Detect which cell encompasses the target text, then output its (X, Y) center coordinate. 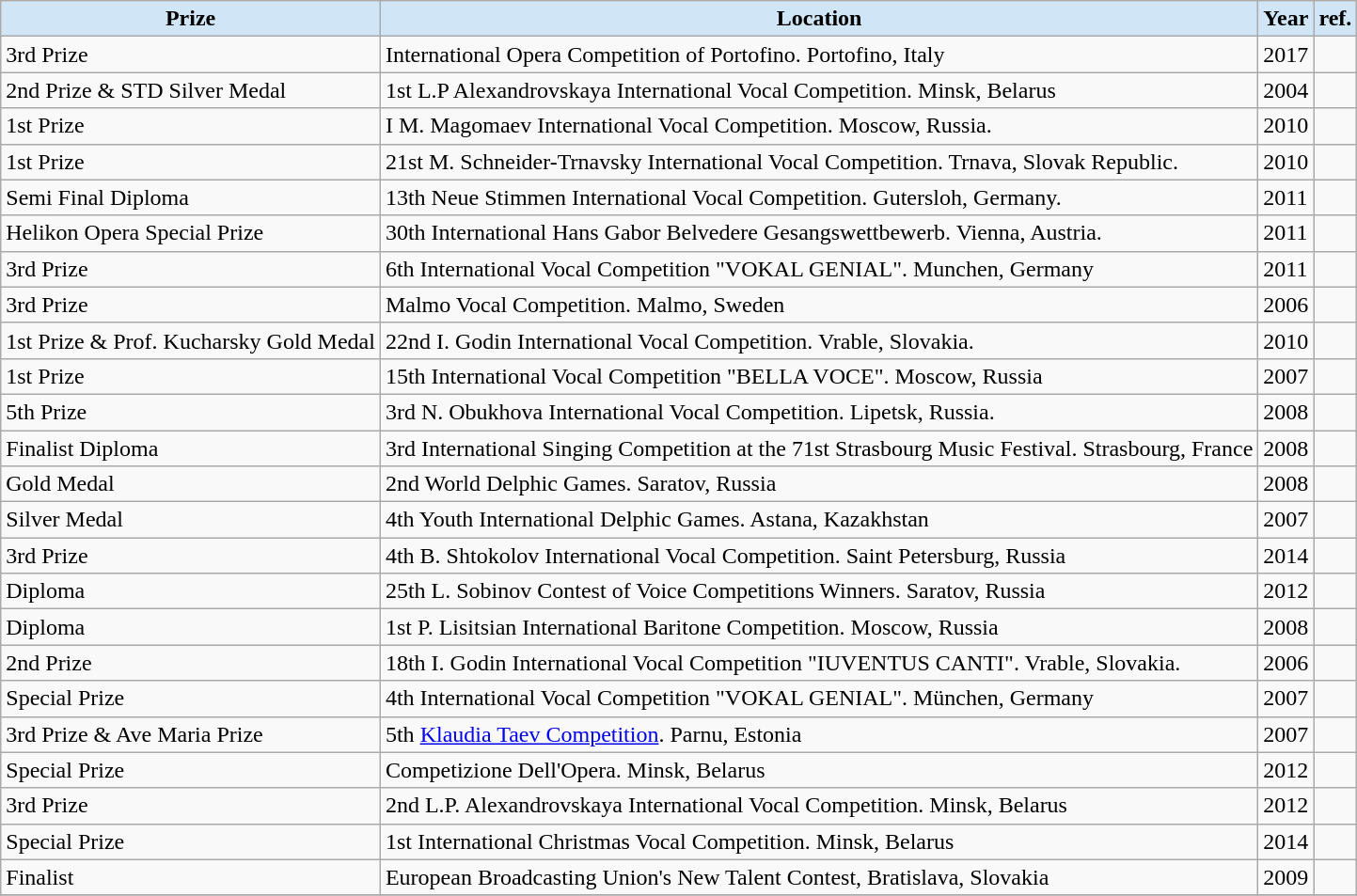
1st International Christmas Vocal Competition. Minsk, Belarus (818, 841)
30th International Hans Gabor Belvedere Gesangswettbewerb. Vienna, Austria. (818, 233)
Finalist (191, 877)
22nd I. Godin International Vocal Competition. Vrable, Slovakia. (818, 340)
ref. (1335, 19)
13th Neue Stimmen International Vocal Competition. Gutersloh, Germany. (818, 197)
4th B. Shtokolov International Vocal Competition. Saint Petersburg, Russia (818, 556)
3rd N. Obukhova International Vocal Competition. Lipetsk, Russia. (818, 412)
1st L.P Alexandrovskaya International Vocal Competition. Minsk, Belarus (818, 90)
3rd Prize & Ave Maria Prize (191, 734)
2017 (1286, 55)
1st Prize & Prof. Kucharsky Gold Medal (191, 340)
15th International Vocal Competition "BELLA VOCE". Moscow, Russia (818, 376)
5th Klaudia Taev Competition. Parnu, Estonia (818, 734)
2nd Prize (191, 663)
6th International Vocal Competition "VOKAL GENIAL". Munchen, Germany (818, 269)
4th Youth International Delphic Games. Astana, Kazakhstan (818, 520)
2nd World Delphic Games. Saratov, Russia (818, 484)
I M. Magomaev International Vocal Competition. Moscow, Russia. (818, 126)
18th I. Godin International Vocal Competition "IUVENTUS CANTI". Vrable, Slovakia. (818, 663)
3rd International Singing Competition at the 71st Strasbourg Music Festival. Strasbourg, France (818, 448)
5th Prize (191, 412)
European Broadcasting Union's New Talent Contest, Bratislava, Slovakia (818, 877)
Finalist Diploma (191, 448)
Location (818, 19)
Semi Final Diploma (191, 197)
25th L. Sobinov Contest of Voice Competitions Winners. Saratov, Russia (818, 591)
2004 (1286, 90)
Helikon Opera Special Prize (191, 233)
International Opera Competition of Portofino. Portofino, Italy (818, 55)
1st P. Lisitsian International Baritone Competition. Moscow, Russia (818, 627)
21st M. Schneider-Trnavsky International Vocal Competition. Trnava, Slovak Republic. (818, 162)
Prize (191, 19)
2009 (1286, 877)
Year (1286, 19)
2nd L.P. Alexandrovskaya International Vocal Competition. Minsk, Belarus (818, 806)
Competizione Dell'Opera. Minsk, Belarus (818, 770)
4th International Vocal Competition "VOKAL GENIAL". München, Germany (818, 699)
Gold Medal (191, 484)
2nd Prize & STD Silver Medal (191, 90)
Silver Medal (191, 520)
Malmo Vocal Competition. Malmo, Sweden (818, 305)
